Find where the given text appears and provide that cell's center as (X, Y) coordinate. 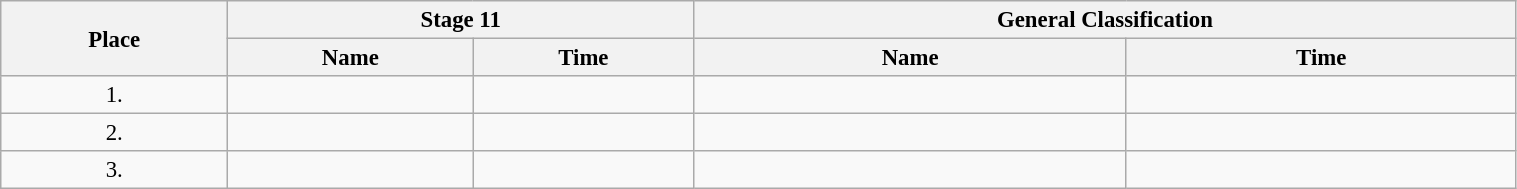
Stage 11 (461, 20)
3. (114, 170)
2. (114, 133)
Place (114, 38)
General Classification (1105, 20)
1. (114, 95)
